Provide the (x, y) coordinate of the cell's center where the given text is located.  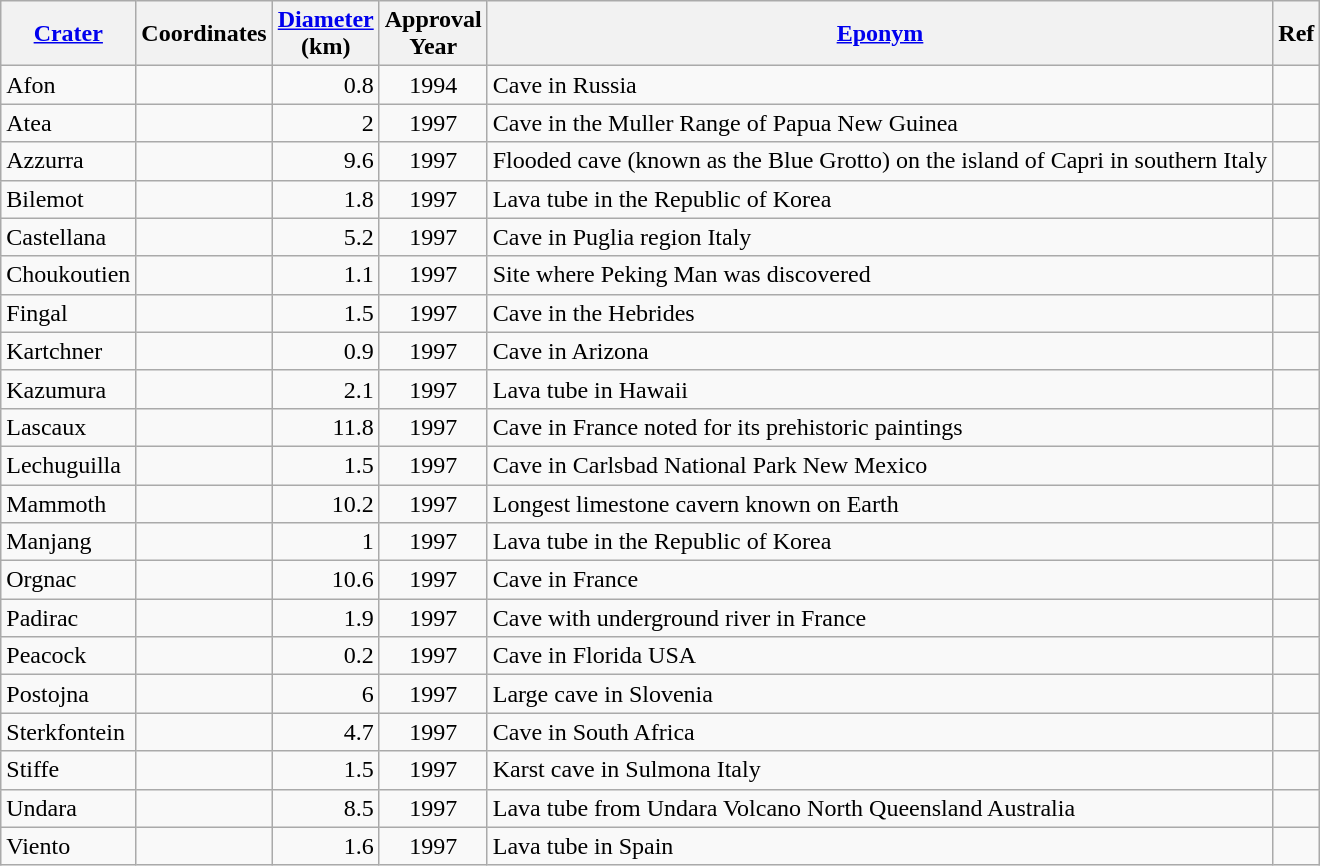
Crater (68, 34)
ApprovalYear (433, 34)
Cave in the Muller Range of Papua New Guinea (880, 123)
Karst cave in Sulmona Italy (880, 770)
10.6 (326, 580)
Undara (68, 808)
Cave in Russia (880, 85)
Eponym (880, 34)
Longest limestone cavern known on Earth (880, 503)
4.7 (326, 732)
2 (326, 123)
Mammoth (68, 503)
1.9 (326, 618)
1.1 (326, 275)
Lascaux (68, 427)
Cave in Puglia region Italy (880, 237)
Stiffe (68, 770)
6 (326, 694)
0.2 (326, 656)
Cave in France noted for its prehistoric paintings (880, 427)
Cave in Arizona (880, 351)
Coordinates (204, 34)
Lava tube in Hawaii (880, 389)
Diameter(km) (326, 34)
0.9 (326, 351)
Fingal (68, 313)
Viento (68, 846)
Azzurra (68, 161)
Postojna (68, 694)
Cave in the Hebrides (880, 313)
10.2 (326, 503)
Afon (68, 85)
Choukoutien (68, 275)
Atea (68, 123)
1994 (433, 85)
Cave in South Africa (880, 732)
9.6 (326, 161)
Flooded cave (known as the Blue Grotto) on the island of Capri in southern Italy (880, 161)
11.8 (326, 427)
8.5 (326, 808)
Ref (1296, 34)
2.1 (326, 389)
Lava tube in Spain (880, 846)
Cave in Carlsbad National Park New Mexico (880, 465)
1.8 (326, 199)
Cave in France (880, 580)
Lechuguilla (68, 465)
Padirac (68, 618)
Cave in Florida USA (880, 656)
Peacock (68, 656)
Large cave in Slovenia (880, 694)
Site where Peking Man was discovered (880, 275)
Castellana (68, 237)
Manjang (68, 542)
Bilemot (68, 199)
Kartchner (68, 351)
1 (326, 542)
5.2 (326, 237)
1.6 (326, 846)
Cave with underground river in France (880, 618)
Kazumura (68, 389)
Orgnac (68, 580)
Lava tube from Undara Volcano North Queensland Australia (880, 808)
Sterkfontein (68, 732)
0.8 (326, 85)
